Pinpoint the cell where the given text exists, returning its (X, Y) midpoint coordinate. 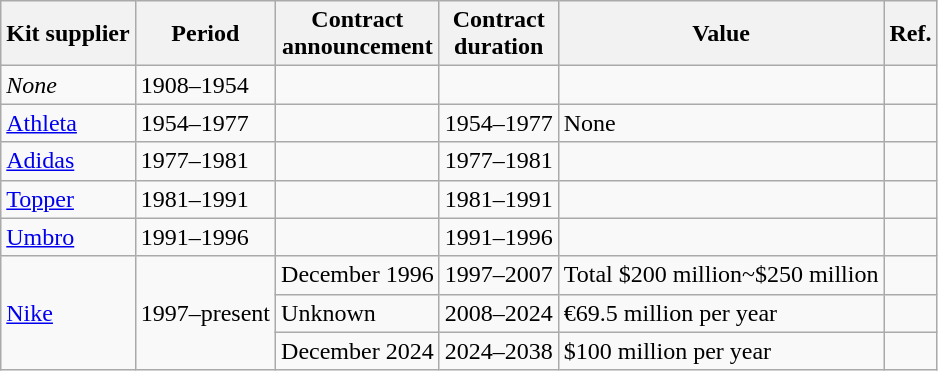
2024–2038 (498, 351)
Value (721, 34)
Ref. (910, 34)
Umbro (68, 237)
Total $200 million~$250 million (721, 275)
Topper (68, 199)
December 2024 (358, 351)
Unknown (358, 313)
Contractduration (498, 34)
Kit supplier (68, 34)
Contractannouncement (358, 34)
Nike (68, 313)
1997–present (205, 313)
Period (205, 34)
2008–2024 (498, 313)
€69.5 million per year (721, 313)
Adidas (68, 161)
$100 million per year (721, 351)
1997–2007 (498, 275)
1908–1954 (205, 85)
Athleta (68, 123)
December 1996 (358, 275)
